Determine the [X, Y] coordinate at the center of the cell enclosing the given text.  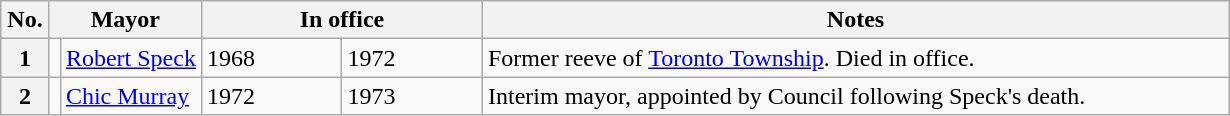
Former reeve of Toronto Township. Died in office. [855, 58]
Chic Murray [130, 96]
Notes [855, 20]
2 [26, 96]
No. [26, 20]
Mayor [125, 20]
Interim mayor, appointed by Council following Speck's death. [855, 96]
1968 [272, 58]
In office [342, 20]
Robert Speck [130, 58]
1973 [412, 96]
1 [26, 58]
